Pinpoint the cell where the given text exists, returning its [x, y] midpoint coordinate. 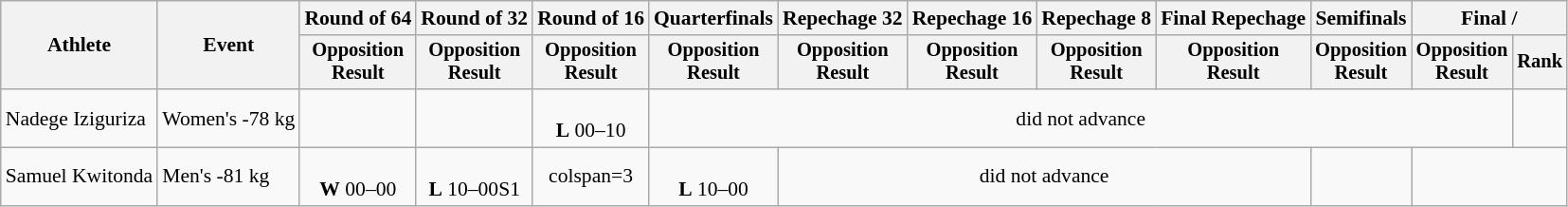
Round of 32 [474, 18]
Samuel Kwitonda [80, 177]
colspan=3 [591, 177]
L 10–00S1 [474, 177]
Nadege Iziguriza [80, 118]
Women's -78 kg [228, 118]
Event [228, 46]
Repechage 32 [843, 18]
Athlete [80, 46]
Rank [1540, 63]
Round of 16 [591, 18]
Quarterfinals [713, 18]
Final / [1489, 18]
Men's -81 kg [228, 177]
Repechage 8 [1096, 18]
Repechage 16 [972, 18]
Semifinals [1361, 18]
L 00–10 [591, 118]
Round of 64 [358, 18]
Final Repechage [1234, 18]
L 10–00 [713, 177]
W 00–00 [358, 177]
